For the text-containing cell, return its midpoint in [x, y] coordinate format. 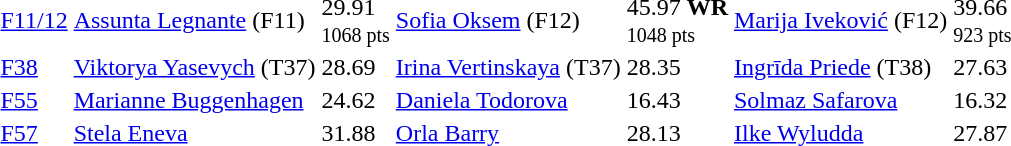
Solmaz Safarova [840, 100]
Viktorya Yasevych (T37) [194, 67]
28.69 [356, 67]
Marianne Buggenhagen [194, 100]
Daniela Todorova [508, 100]
24.62 [356, 100]
Ingrīda Priede (T38) [840, 67]
16.43 [677, 100]
Irina Vertinskaya (T37) [508, 67]
28.35 [677, 67]
